From the cell containing the given text, extract its center point as (X, Y) coordinate. 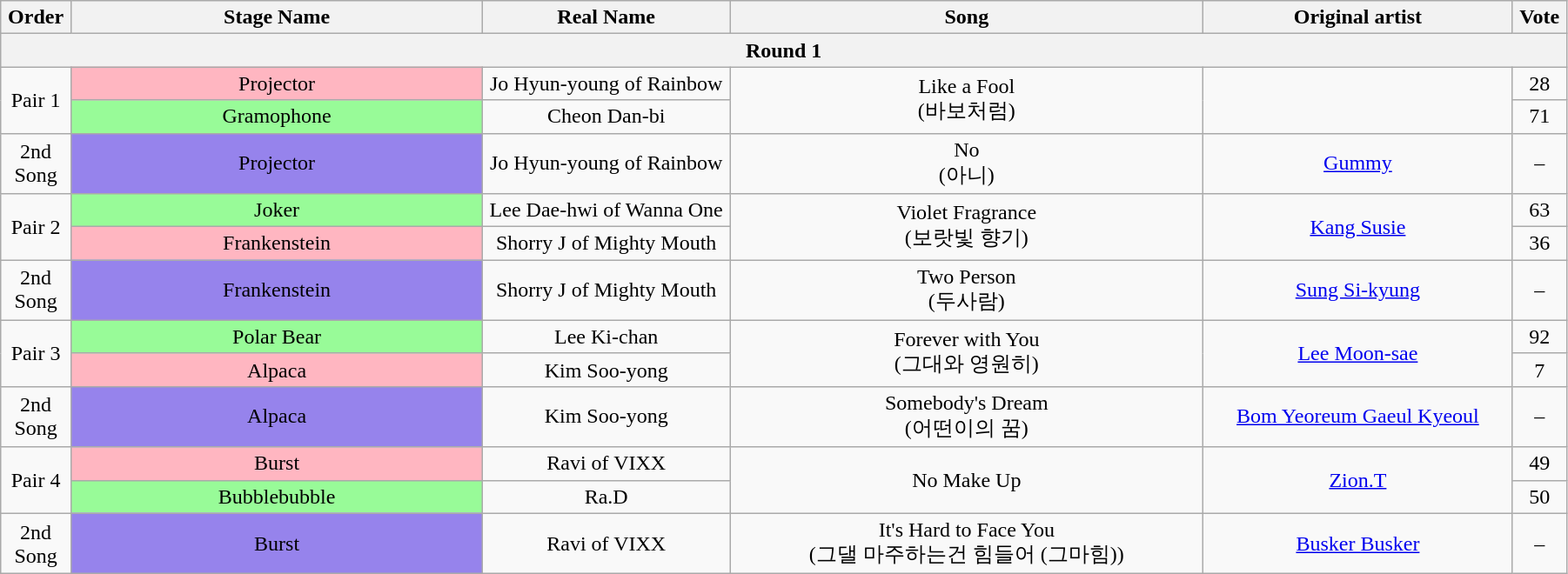
Pair 2 (37, 227)
Kang Susie (1357, 227)
Cheon Dan-bi (606, 117)
Ra.D (606, 497)
Pair 1 (37, 100)
Sung Si-kyung (1357, 290)
It's Hard to Face You(그댈 마주하는건 힘들어 (그마힘)) (967, 544)
No(아니) (967, 164)
Bubblebubble (277, 497)
Pair 4 (37, 480)
Gramophone (277, 117)
Two Person(두사람) (967, 290)
Busker Busker (1357, 544)
Somebody's Dream(어떤이의 꿈) (967, 417)
71 (1540, 117)
63 (1540, 210)
No Make Up (967, 480)
49 (1540, 464)
Pair 3 (37, 353)
Bom Yeoreum Gaeul Kyeoul (1357, 417)
Violet Fragrance(보랏빛 향기) (967, 227)
7 (1540, 370)
Lee Ki-chan (606, 337)
Vote (1540, 17)
Order (37, 17)
Joker (277, 210)
Original artist (1357, 17)
50 (1540, 497)
Stage Name (277, 17)
Forever with You(그대와 영원히) (967, 353)
92 (1540, 337)
Gummy (1357, 164)
28 (1540, 83)
Polar Bear (277, 337)
Lee Dae-hwi of Wanna One (606, 210)
Song (967, 17)
Lee Moon-sae (1357, 353)
Zion.T (1357, 480)
36 (1540, 244)
Real Name (606, 17)
Like a Fool(바보처럼) (967, 100)
Round 1 (784, 50)
